Locate the cell with the specified text and output its [X, Y] center coordinate. 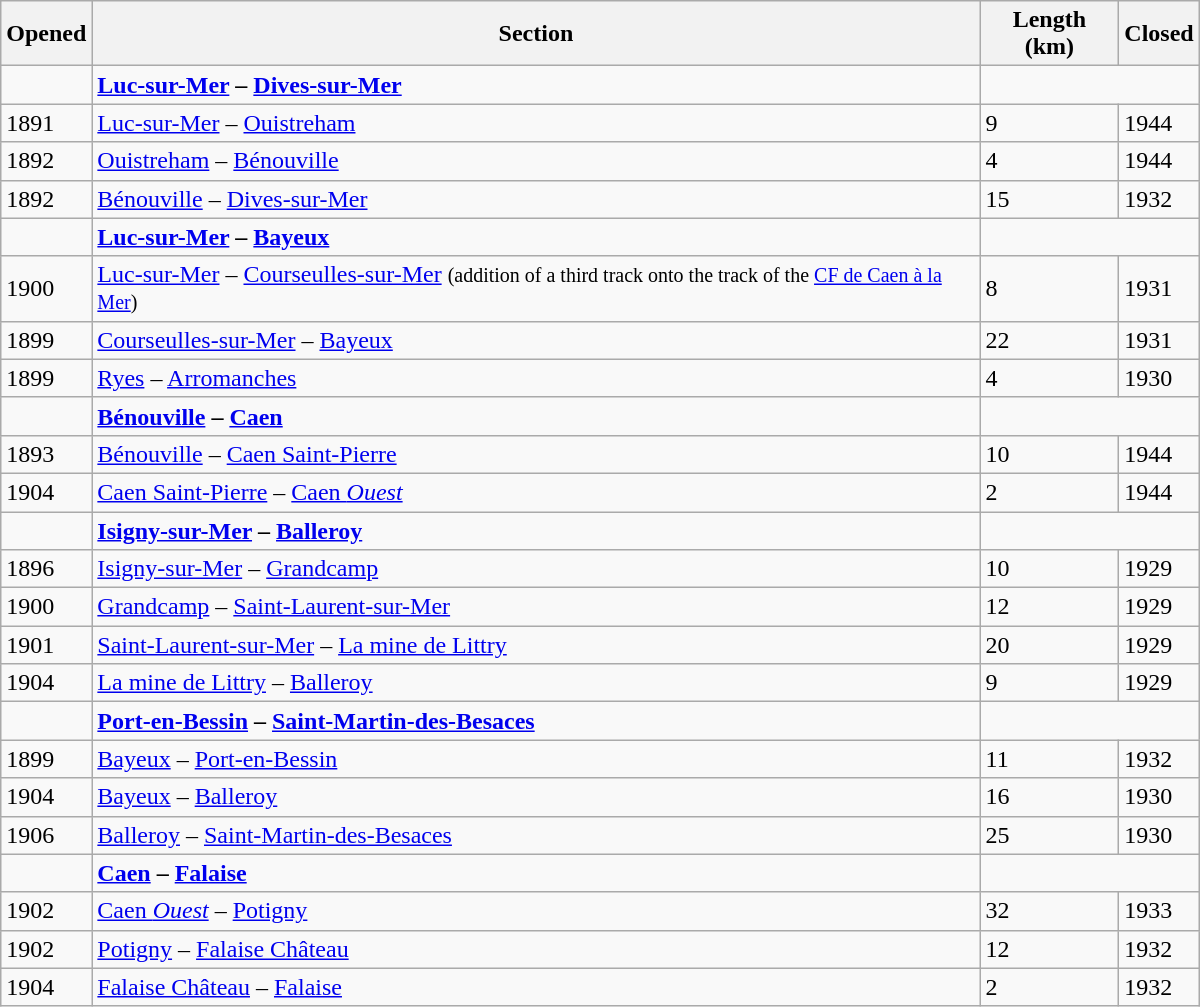
1906 [46, 835]
Closed [1159, 34]
Saint-Laurent-sur-Mer – La mine de Littry [536, 645]
Bayeux – Port-en-Bessin [536, 759]
Luc-sur-Mer – Ouistreham [536, 123]
1896 [46, 569]
Grandcamp – Saint-Laurent-sur-Mer [536, 607]
Isigny-sur-Mer – Balleroy [536, 531]
Bayeux – Balleroy [536, 797]
Balleroy – Saint-Martin-des-Besaces [536, 835]
La mine de Littry – Balleroy [536, 683]
Ryes – Arromanches [536, 378]
Opened [46, 34]
Courseulles-sur-Mer – Bayeux [536, 340]
1893 [46, 454]
Isigny-sur-Mer – Grandcamp [536, 569]
Caen – Falaise [536, 873]
Section [536, 34]
Caen Saint-Pierre – Caen Ouest [536, 492]
Luc-sur-Mer – Dives-sur-Mer [536, 85]
8 [1050, 288]
1891 [46, 123]
Length (km) [1050, 34]
Potigny – Falaise Château [536, 949]
Bénouville – Dives-sur-Mer [536, 199]
11 [1050, 759]
Luc-sur-Mer – Courseulles-sur-Mer (addition of a third track onto the track of the CF de Caen à la Mer) [536, 288]
Caen Ouest – Potigny [536, 911]
20 [1050, 645]
Falaise Château – Falaise [536, 987]
Bénouville – Caen Saint-Pierre [536, 454]
1901 [46, 645]
1933 [1159, 911]
25 [1050, 835]
Ouistreham – Bénouville [536, 161]
32 [1050, 911]
16 [1050, 797]
Port-en-Bessin – Saint-Martin-des-Besaces [536, 721]
22 [1050, 340]
Luc-sur-Mer – Bayeux [536, 237]
Bénouville – Caen [536, 416]
15 [1050, 199]
